From the cell containing the given text, extract its center point as (X, Y) coordinate. 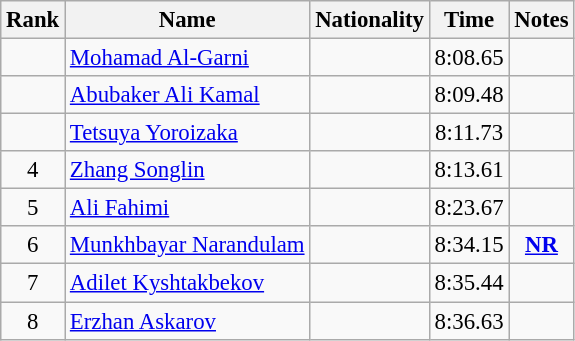
4 (33, 170)
8:36.63 (469, 321)
Rank (33, 20)
8:09.48 (469, 95)
Munkhbayar Narandulam (188, 245)
NR (542, 245)
Nationality (370, 20)
8:23.67 (469, 208)
Zhang Songlin (188, 170)
Time (469, 20)
Abubaker Ali Kamal (188, 95)
Name (188, 20)
5 (33, 208)
8:35.44 (469, 283)
8 (33, 321)
Tetsuya Yoroizaka (188, 133)
Adilet Kyshtakbekov (188, 283)
8:08.65 (469, 58)
6 (33, 245)
Erzhan Askarov (188, 321)
8:13.61 (469, 170)
8:11.73 (469, 133)
Ali Fahimi (188, 208)
Notes (542, 20)
7 (33, 283)
Mohamad Al-Garni (188, 58)
8:34.15 (469, 245)
